Scan for the cell matching the given text and deliver its (X, Y) coordinate at center. 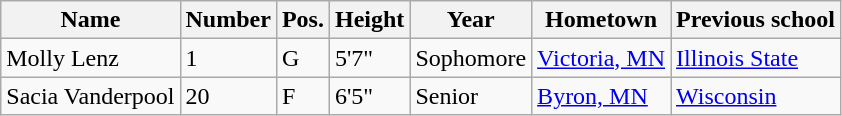
Senior (471, 96)
Illinois State (756, 58)
Previous school (756, 20)
Year (471, 20)
Byron, MN (602, 96)
Name (90, 20)
6'5" (369, 96)
Wisconsin (756, 96)
1 (228, 58)
Pos. (302, 20)
G (302, 58)
Number (228, 20)
5'7" (369, 58)
Molly Lenz (90, 58)
Hometown (602, 20)
20 (228, 96)
Sacia Vanderpool (90, 96)
Victoria, MN (602, 58)
Sophomore (471, 58)
F (302, 96)
Height (369, 20)
